Output the (X, Y) coordinate of the center of the cell containing the given text.  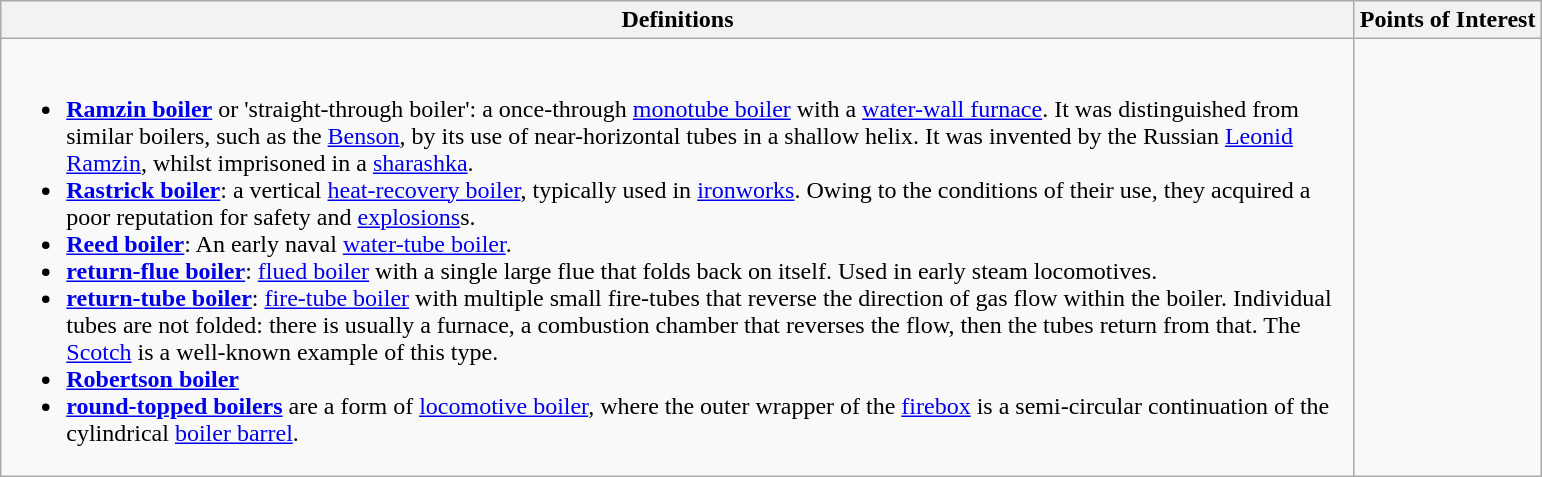
Points of Interest (1448, 20)
Definitions (678, 20)
